Detect which cell encompasses the target text, then output its (x, y) center coordinate. 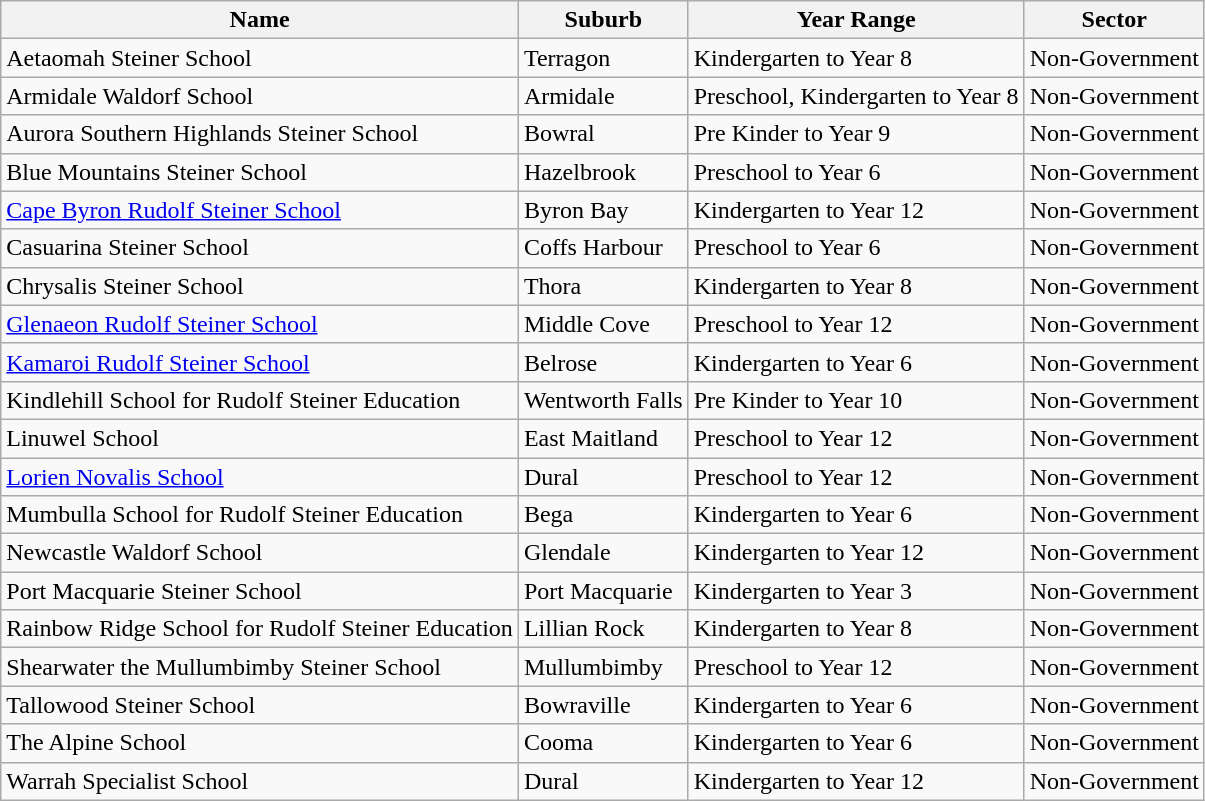
Suburb (603, 20)
Tallowood Steiner School (260, 705)
Kindergarten to Year 3 (856, 591)
Linuwel School (260, 438)
Blue Mountains Steiner School (260, 172)
Casuarina Steiner School (260, 248)
Aurora Southern Highlands Steiner School (260, 134)
Wentworth Falls (603, 400)
Cape Byron Rudolf Steiner School (260, 210)
Middle Cove (603, 324)
Thora (603, 286)
Name (260, 20)
Port Macquarie Steiner School (260, 591)
Kindlehill School for Rudolf Steiner Education (260, 400)
Glenaeon Rudolf Steiner School (260, 324)
Armidale (603, 96)
East Maitland (603, 438)
Kamaroi Rudolf Steiner School (260, 362)
Cooma (603, 743)
Pre Kinder to Year 9 (856, 134)
Glendale (603, 553)
Coffs Harbour (603, 248)
Mumbulla School for Rudolf Steiner Education (260, 515)
Rainbow Ridge School for Rudolf Steiner Education (260, 629)
Warrah Specialist School (260, 781)
The Alpine School (260, 743)
Terragon (603, 58)
Pre Kinder to Year 10 (856, 400)
Port Macquarie (603, 591)
Bowral (603, 134)
Bega (603, 515)
Armidale Waldorf School (260, 96)
Mullumbimby (603, 667)
Hazelbrook (603, 172)
Shearwater the Mullumbimby Steiner School (260, 667)
Preschool, Kindergarten to Year 8 (856, 96)
Sector (1114, 20)
Belrose (603, 362)
Lillian Rock (603, 629)
Byron Bay (603, 210)
Newcastle Waldorf School (260, 553)
Year Range (856, 20)
Chrysalis Steiner School (260, 286)
Bowraville (603, 705)
Aetaomah Steiner School (260, 58)
Lorien Novalis School (260, 477)
